Search for the cell housing the specified text and yield its (x, y) center coordinate. 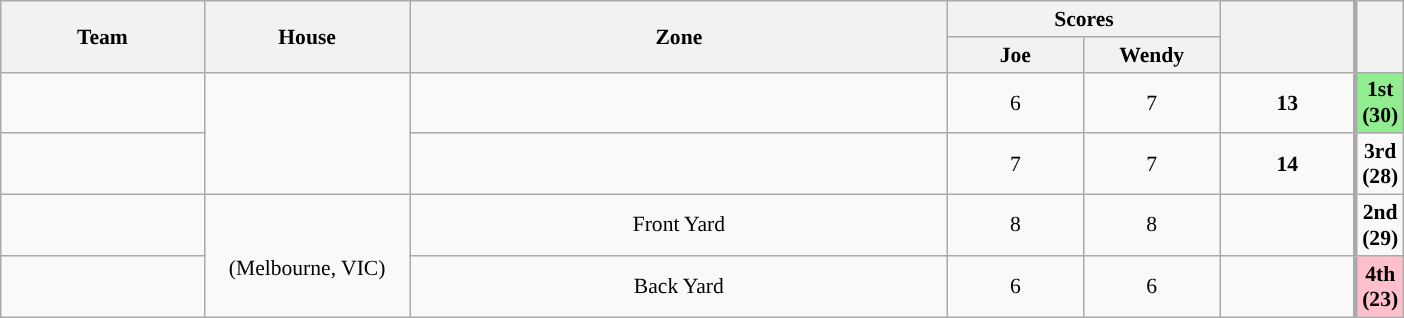
Back Yard (678, 286)
(Melbourne, VIC) (307, 256)
1st (30) (1380, 102)
3rd (28) (1380, 164)
4th (23) (1380, 286)
2nd (29) (1380, 226)
Wendy (1152, 55)
Scores (1084, 19)
14 (1288, 164)
Front Yard (678, 226)
Zone (678, 36)
Team (102, 36)
13 (1288, 102)
House (307, 36)
Joe (1016, 55)
